Capture the cell that displays the provided text and extract its (x, y) central coordinate. 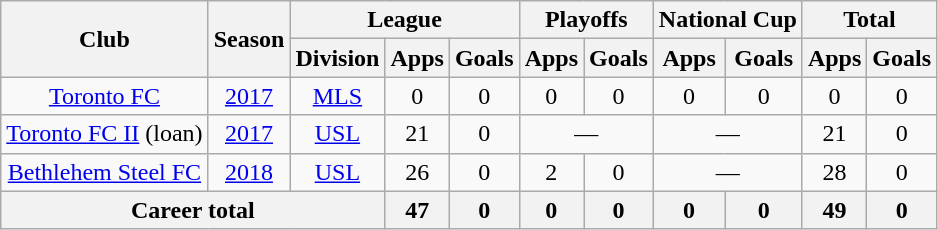
Toronto FC (104, 96)
League (404, 20)
Division (338, 58)
2018 (249, 172)
47 (417, 210)
Toronto FC II (loan) (104, 134)
Career total (193, 210)
National Cup (728, 20)
Total (869, 20)
Bethlehem Steel FC (104, 172)
Season (249, 39)
Playoffs (586, 20)
MLS (338, 96)
49 (834, 210)
Club (104, 39)
28 (834, 172)
26 (417, 172)
2 (551, 172)
